Provide the [X, Y] coordinate of the cell's center where the given text is located.  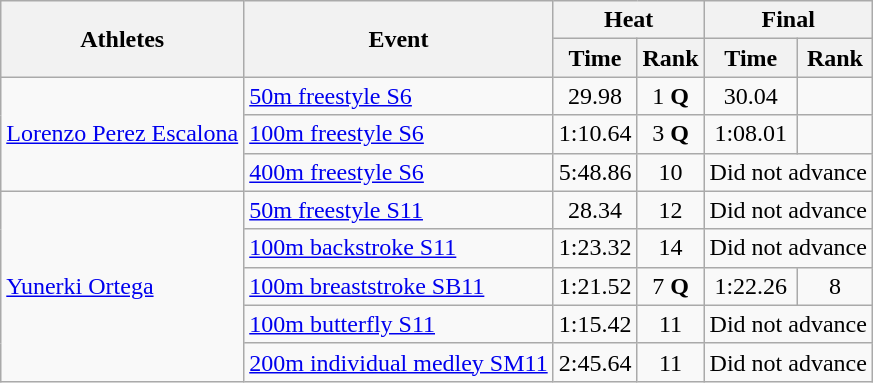
100m breaststroke SB11 [398, 286]
200m individual medley SM11 [398, 362]
1:10.64 [595, 134]
28.34 [595, 210]
2:45.64 [595, 362]
Event [398, 39]
100m backstroke S11 [398, 248]
50m freestyle S6 [398, 96]
Lorenzo Perez Escalona [122, 134]
1 Q [670, 96]
12 [670, 210]
100m butterfly S11 [398, 324]
Yunerki Ortega [122, 286]
1:08.01 [750, 134]
1:23.32 [595, 248]
Heat [628, 20]
5:48.86 [595, 172]
1:15.42 [595, 324]
29.98 [595, 96]
1:22.26 [750, 286]
10 [670, 172]
Athletes [122, 39]
1:21.52 [595, 286]
3 Q [670, 134]
Final [788, 20]
14 [670, 248]
400m freestyle S6 [398, 172]
50m freestyle S11 [398, 210]
7 Q [670, 286]
8 [834, 286]
30.04 [750, 96]
100m freestyle S6 [398, 134]
